Output the (X, Y) coordinate of the center of the cell containing the given text.  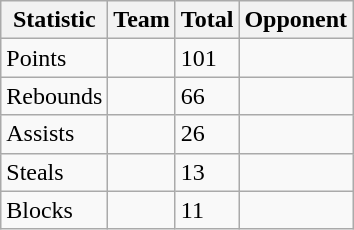
Team (142, 20)
Total (207, 20)
66 (207, 96)
26 (207, 134)
Assists (54, 134)
Steals (54, 172)
13 (207, 172)
Blocks (54, 210)
Points (54, 58)
Statistic (54, 20)
101 (207, 58)
Opponent (296, 20)
Rebounds (54, 96)
11 (207, 210)
